Find where the given text appears and provide that cell's center as [X, Y] coordinate. 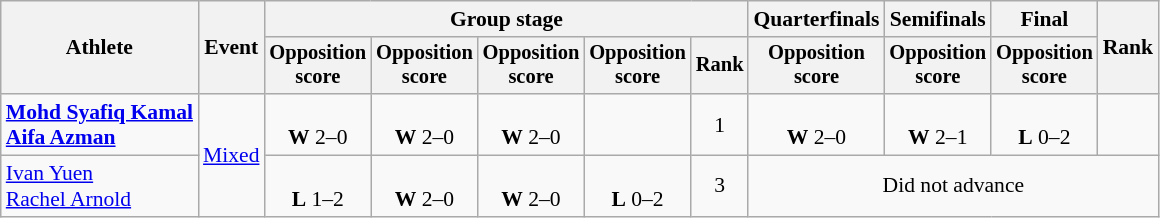
L 1–2 [318, 186]
3 [720, 186]
Group stage [506, 19]
Mixed [231, 155]
Event [231, 48]
W 2–1 [938, 124]
Athlete [100, 48]
1 [720, 124]
Mohd Syafiq KamalAifa Azman [100, 124]
Did not advance [953, 186]
Ivan YuenRachel Arnold [100, 186]
Semifinals [938, 19]
Final [1044, 19]
Quarterfinals [816, 19]
